Provide the (x, y) coordinate of the cell's center where the given text is located.  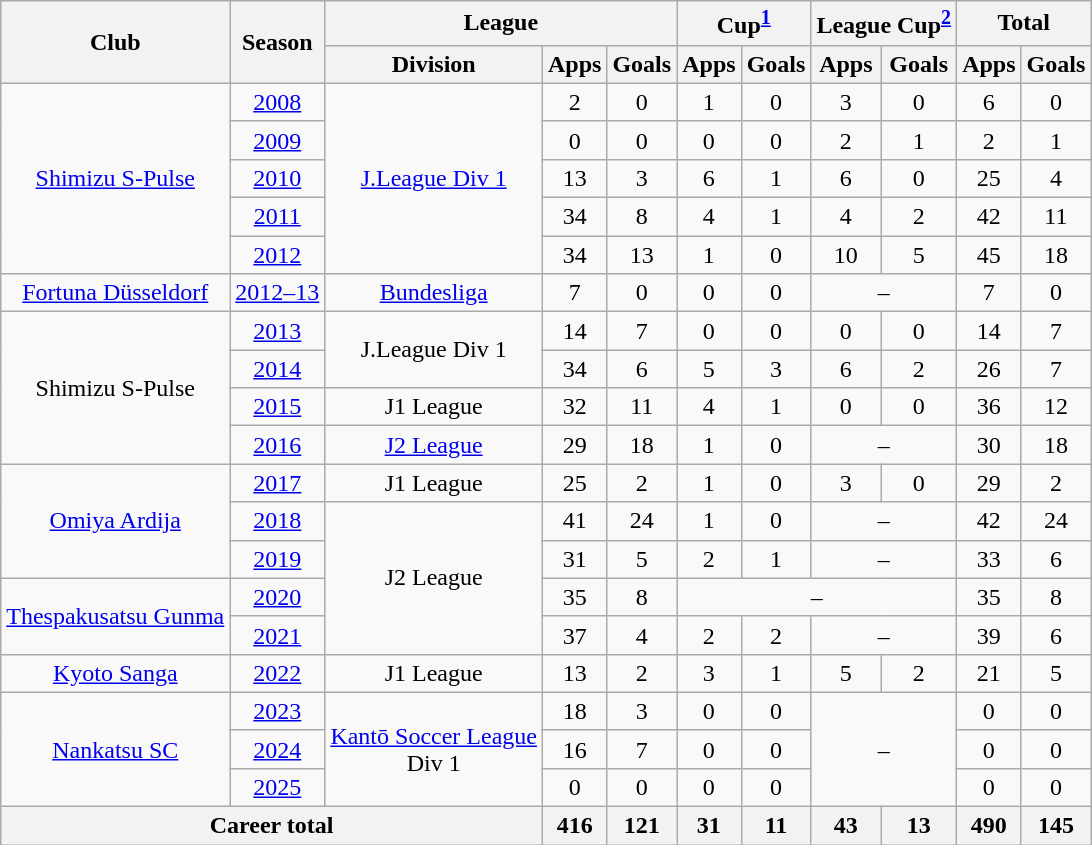
21 (989, 673)
Thespakusatsu Gunma (116, 616)
39 (989, 635)
2024 (278, 749)
2017 (278, 483)
Fortuna Düsseldorf (116, 293)
30 (989, 445)
Omiya Ardija (116, 521)
145 (1056, 826)
490 (989, 826)
43 (846, 826)
Cup1 (744, 24)
League Cup2 (884, 24)
2015 (278, 407)
2014 (278, 369)
37 (574, 635)
2008 (278, 102)
121 (642, 826)
Season (278, 42)
26 (989, 369)
12 (1056, 407)
32 (574, 407)
2012 (278, 255)
2010 (278, 178)
Kantō Soccer League Div 1 (434, 749)
33 (989, 559)
2011 (278, 217)
2020 (278, 597)
2016 (278, 445)
Kyoto Sanga (116, 673)
2023 (278, 711)
2012–13 (278, 293)
10 (846, 255)
2025 (278, 787)
Total (1024, 24)
2009 (278, 140)
2021 (278, 635)
2019 (278, 559)
Nankatsu SC (116, 749)
Bundesliga (434, 293)
2018 (278, 521)
45 (989, 255)
36 (989, 407)
16 (574, 749)
41 (574, 521)
Division (434, 64)
Career total (272, 826)
League (501, 24)
2022 (278, 673)
416 (574, 826)
2013 (278, 331)
Club (116, 42)
